Detect which cell encompasses the target text, then output its (X, Y) center coordinate. 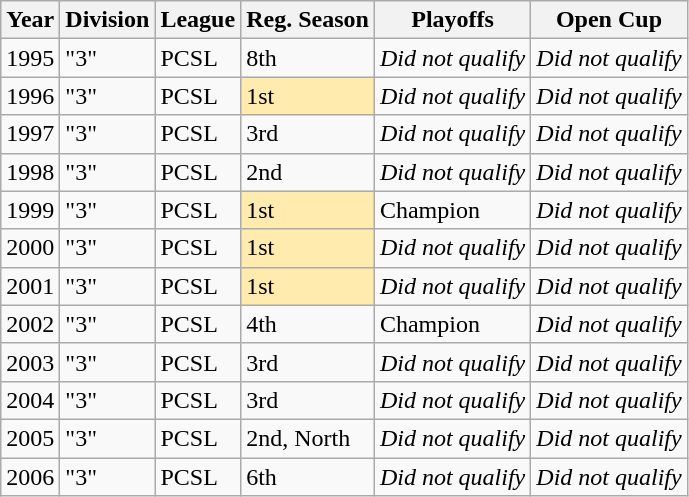
Year (30, 20)
2003 (30, 362)
Playoffs (452, 20)
2nd (308, 172)
Reg. Season (308, 20)
Division (108, 20)
2006 (30, 477)
1998 (30, 172)
Open Cup (609, 20)
1995 (30, 58)
2000 (30, 248)
8th (308, 58)
1997 (30, 134)
2002 (30, 324)
2001 (30, 286)
2005 (30, 438)
2004 (30, 400)
4th (308, 324)
1996 (30, 96)
2nd, North (308, 438)
6th (308, 477)
League (198, 20)
1999 (30, 210)
